Locate the cell with the specified text and output its [X, Y] center coordinate. 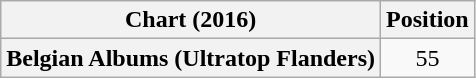
Position [428, 20]
Chart (2016) [191, 20]
55 [428, 58]
Belgian Albums (Ultratop Flanders) [191, 58]
